Search for the cell housing the specified text and yield its (X, Y) center coordinate. 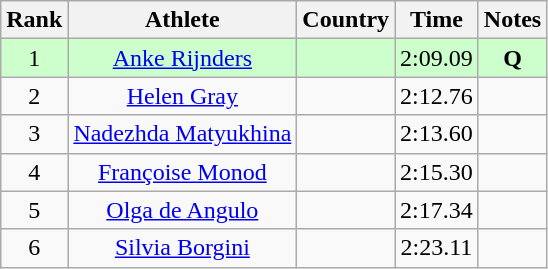
Silvia Borgini (182, 248)
2:23.11 (437, 248)
3 (34, 134)
1 (34, 58)
6 (34, 248)
Time (437, 20)
2:17.34 (437, 210)
2:15.30 (437, 172)
Olga de Angulo (182, 210)
Q (512, 58)
Athlete (182, 20)
2:12.76 (437, 96)
Helen Gray (182, 96)
2 (34, 96)
4 (34, 172)
Country (346, 20)
Rank (34, 20)
2:13.60 (437, 134)
Anke Rijnders (182, 58)
Françoise Monod (182, 172)
2:09.09 (437, 58)
Nadezhda Matyukhina (182, 134)
Notes (512, 20)
5 (34, 210)
